Capture the cell that displays the provided text and extract its [X, Y] central coordinate. 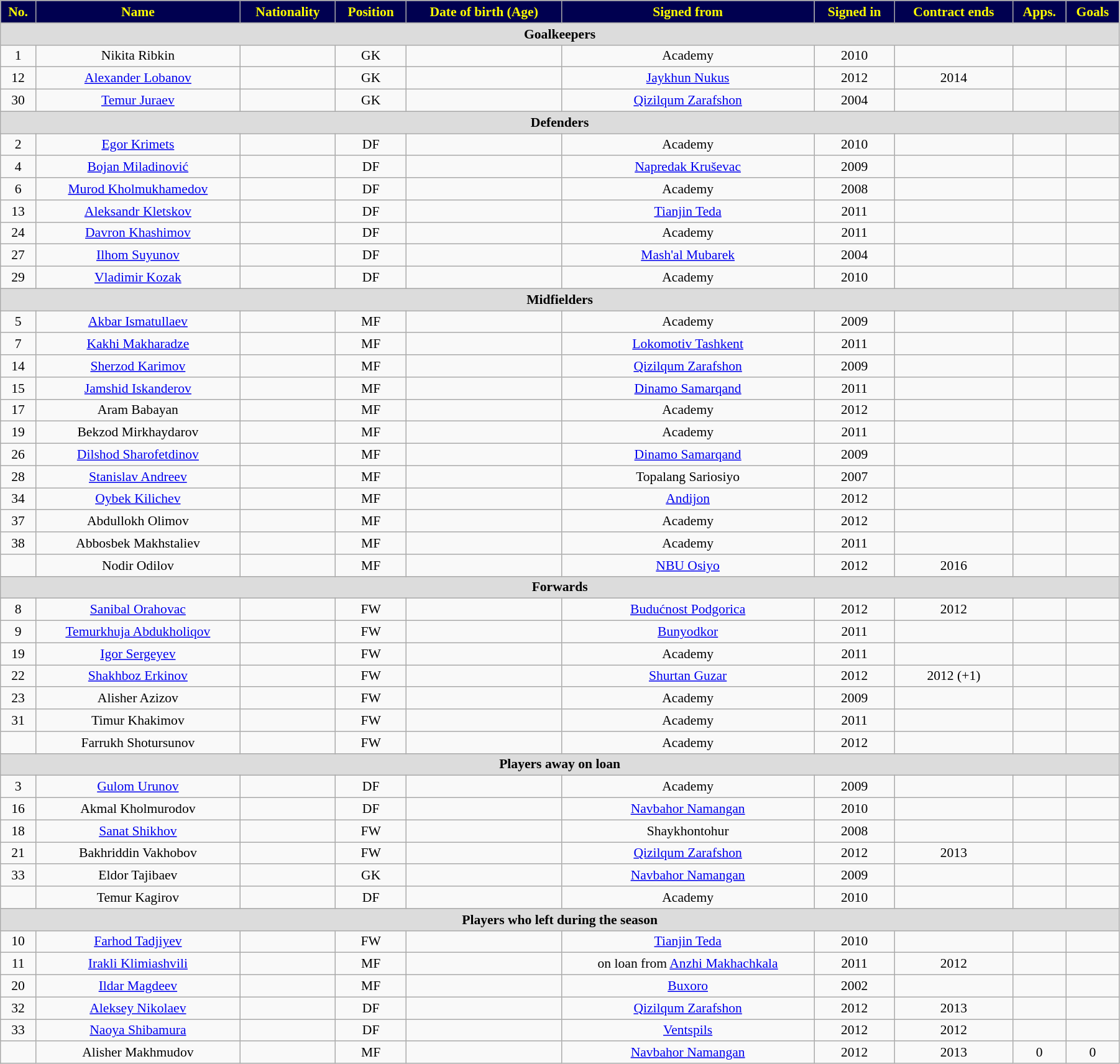
2007 [855, 477]
Igor Sergeyev [138, 654]
Vladimir Kozak [138, 278]
Gulom Urunov [138, 787]
Name [138, 12]
30 [19, 101]
Timur Khakimov [138, 720]
6 [19, 189]
Eldor Tajibaev [138, 876]
Mash'al Mubarek [688, 255]
2012 (+1) [954, 676]
Signed in [855, 12]
Murod Kholmukhamedov [138, 189]
Aleksandr Kletskov [138, 211]
on loan from Anzhi Makhachkala [688, 964]
Irakli Klimiashvili [138, 964]
Bunyodkor [688, 632]
Aram Babayan [138, 410]
Temur Juraev [138, 101]
Forwards [560, 587]
Stanislav Andreev [138, 477]
Egor Krimets [138, 145]
18 [19, 831]
2014 [954, 78]
22 [19, 676]
Apps. [1039, 12]
2002 [855, 986]
23 [19, 699]
Nikita Ribkin [138, 56]
Shakhboz Erkinov [138, 676]
Akmal Kholmurodov [138, 809]
Napredak Kruševac [688, 167]
Goalkeepers [560, 34]
Temur Kagirov [138, 897]
Alisher Azizov [138, 699]
16 [19, 809]
Ventspils [688, 1030]
Shaykhontohur [688, 831]
1 [19, 56]
2016 [954, 566]
Sanibal Orahovac [138, 610]
Midfielders [560, 300]
Aleksey Nikolaev [138, 1008]
Jaykhun Nukus [688, 78]
Topalang Sariosiyo [688, 477]
Nodir Odilov [138, 566]
No. [19, 12]
Abdullokh Olimov [138, 521]
Akbar Ismatullaev [138, 322]
Ilhom Suyunov [138, 255]
Budućnost Podgorica [688, 610]
Lokomotiv Tashkent [688, 344]
27 [19, 255]
2 [19, 145]
Abbosbek Makhstaliev [138, 543]
Dilshod Sharofetdinov [138, 455]
Davron Khashimov [138, 233]
10 [19, 942]
28 [19, 477]
37 [19, 521]
Players away on loan [560, 764]
Buxoro [688, 986]
Ildar Magdeev [138, 986]
20 [19, 986]
4 [19, 167]
17 [19, 410]
5 [19, 322]
Kakhi Makharadze [138, 344]
7 [19, 344]
Andijon [688, 499]
Bekzod Mirkhaydarov [138, 433]
Alexander Lobanov [138, 78]
12 [19, 78]
3 [19, 787]
NBU Osiyo [688, 566]
Farhod Tadjiyev [138, 942]
9 [19, 632]
26 [19, 455]
32 [19, 1008]
Players who left during the season [560, 920]
21 [19, 853]
Naoya Shibamura [138, 1030]
Jamshid Iskanderov [138, 388]
38 [19, 543]
Shurtan Guzar [688, 676]
Farrukh Shotursunov [138, 743]
Bakhriddin Vakhobov [138, 853]
Defenders [560, 122]
Oybek Kilichev [138, 499]
Position [371, 12]
Alisher Makhmudov [138, 1053]
Bojan Miladinović [138, 167]
24 [19, 233]
Date of birth (Age) [484, 12]
Temurkhuja Abdukholiqov [138, 632]
31 [19, 720]
14 [19, 366]
15 [19, 388]
11 [19, 964]
Sanat Shikhov [138, 831]
8 [19, 610]
13 [19, 211]
Goals [1093, 12]
Contract ends [954, 12]
34 [19, 499]
Signed from [688, 12]
Sherzod Karimov [138, 366]
Nationality [287, 12]
29 [19, 278]
